For the text-containing cell, return its midpoint in (X, Y) coordinate format. 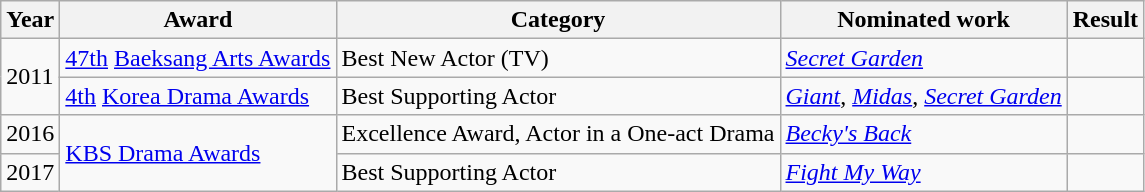
Excellence Award, Actor in a One-act Drama (558, 134)
2017 (30, 172)
Year (30, 20)
Best New Actor (TV) (558, 58)
2016 (30, 134)
Award (198, 20)
Fight My Way (924, 172)
Secret Garden (924, 58)
Giant, Midas, Secret Garden (924, 96)
Nominated work (924, 20)
2011 (30, 77)
Result (1105, 20)
47th Baeksang Arts Awards (198, 58)
Category (558, 20)
4th Korea Drama Awards (198, 96)
Becky's Back (924, 134)
KBS Drama Awards (198, 153)
